Provide the (x, y) coordinate of the cell's center where the given text is located.  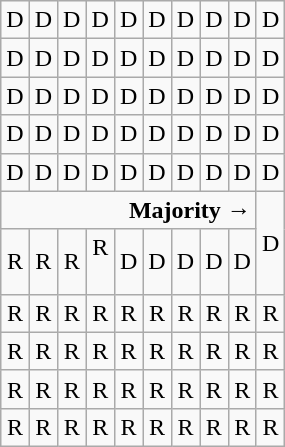
Majority → (129, 210)
